Scan for the cell matching the given text and deliver its [X, Y] coordinate at center. 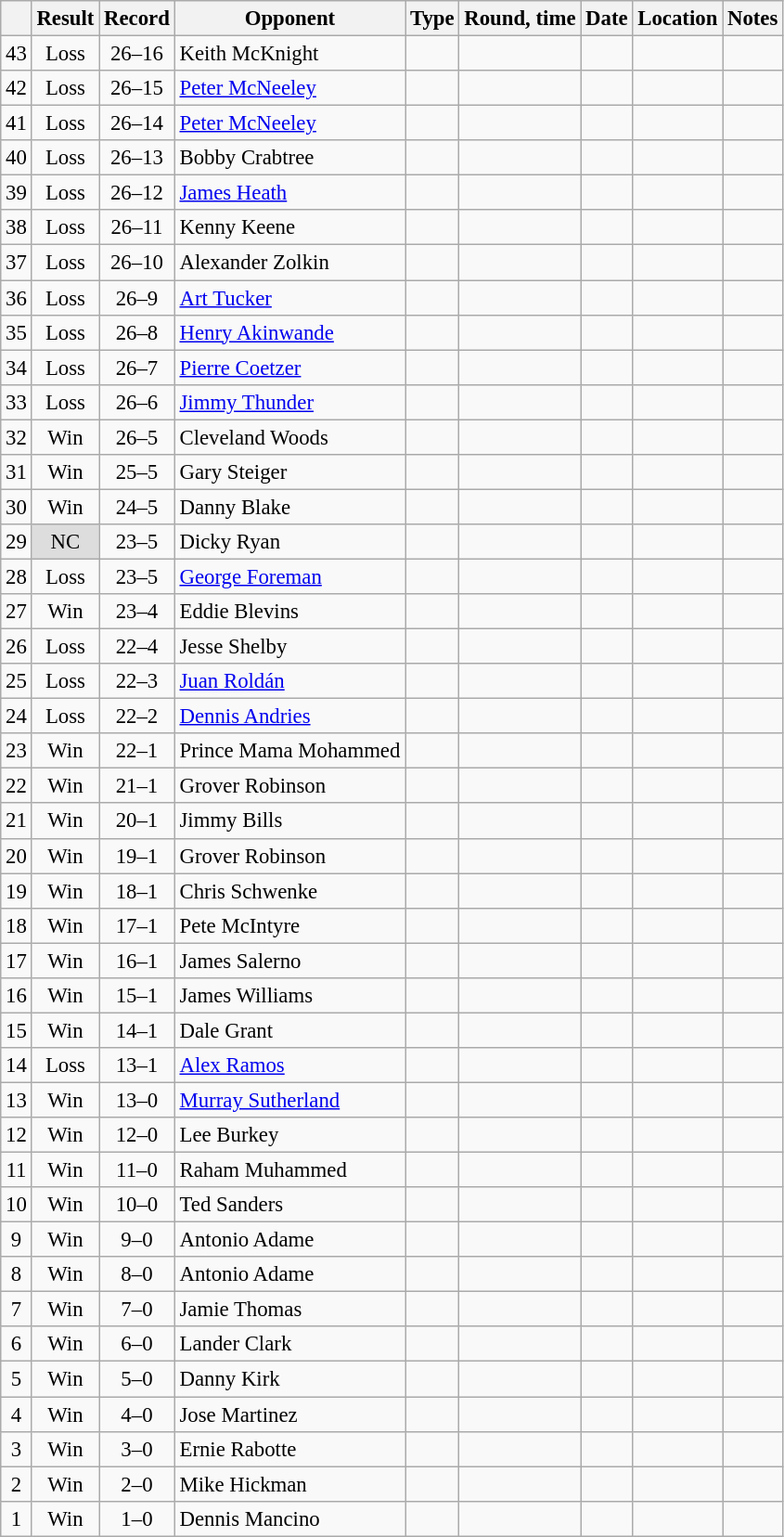
Danny Kirk [289, 1379]
Date [607, 19]
James Heath [289, 193]
Lander Clark [289, 1345]
19–1 [137, 856]
Murray Sutherland [289, 1100]
29 [17, 542]
Dennis Andries [289, 717]
13–0 [137, 1100]
Kenny Keene [289, 227]
35 [17, 332]
Jose Martinez [289, 1414]
Danny Blake [289, 507]
33 [17, 402]
Raham Muhammed [289, 1170]
26–9 [137, 298]
30 [17, 507]
11–0 [137, 1170]
26–13 [137, 158]
9 [17, 1240]
Notes [753, 19]
15 [17, 1030]
Lee Burkey [289, 1135]
Prince Mama Mohammed [289, 751]
12 [17, 1135]
1 [17, 1518]
10–0 [137, 1205]
Chris Schwenke [289, 891]
Opponent [289, 19]
9–0 [137, 1240]
3 [17, 1449]
Gary Steiger [289, 472]
23–4 [137, 612]
26–15 [137, 88]
7 [17, 1310]
Record [137, 19]
1–0 [137, 1518]
26–8 [137, 332]
Dicky Ryan [289, 542]
32 [17, 437]
22 [17, 786]
19 [17, 891]
Dennis Mancino [289, 1518]
22–3 [137, 681]
16 [17, 996]
26–6 [137, 402]
36 [17, 298]
Eddie Blevins [289, 612]
Ernie Rabotte [289, 1449]
14 [17, 1066]
4–0 [137, 1414]
Pete McIntyre [289, 925]
James Salerno [289, 961]
26 [17, 647]
31 [17, 472]
23 [17, 751]
8–0 [137, 1274]
26–16 [137, 54]
25–5 [137, 472]
6–0 [137, 1345]
37 [17, 263]
26–11 [137, 227]
Art Tucker [289, 298]
25 [17, 681]
Result [65, 19]
28 [17, 576]
Dale Grant [289, 1030]
24 [17, 717]
14–1 [137, 1030]
Cleveland Woods [289, 437]
20 [17, 856]
7–0 [137, 1310]
Juan Roldán [289, 681]
13–1 [137, 1066]
18 [17, 925]
8 [17, 1274]
34 [17, 368]
26–12 [137, 193]
17 [17, 961]
Alexander Zolkin [289, 263]
Round, time [520, 19]
Henry Akinwande [289, 332]
21–1 [137, 786]
George Foreman [289, 576]
Location [677, 19]
2–0 [137, 1484]
2 [17, 1484]
Type [432, 19]
22–4 [137, 647]
40 [17, 158]
20–1 [137, 821]
26–14 [137, 123]
21 [17, 821]
26–10 [137, 263]
26–7 [137, 368]
15–1 [137, 996]
12–0 [137, 1135]
17–1 [137, 925]
4 [17, 1414]
26–5 [137, 437]
24–5 [137, 507]
Pierre Coetzer [289, 368]
18–1 [137, 891]
Jamie Thomas [289, 1310]
Bobby Crabtree [289, 158]
6 [17, 1345]
42 [17, 88]
22–2 [137, 717]
3–0 [137, 1449]
James Williams [289, 996]
16–1 [137, 961]
Alex Ramos [289, 1066]
13 [17, 1100]
22–1 [137, 751]
Jimmy Bills [289, 821]
39 [17, 193]
Jimmy Thunder [289, 402]
5 [17, 1379]
27 [17, 612]
38 [17, 227]
11 [17, 1170]
10 [17, 1205]
43 [17, 54]
41 [17, 123]
Mike Hickman [289, 1484]
5–0 [137, 1379]
Jesse Shelby [289, 647]
Keith McKnight [289, 54]
Ted Sanders [289, 1205]
NC [65, 542]
